From the cell containing the given text, extract its center point as [X, Y] coordinate. 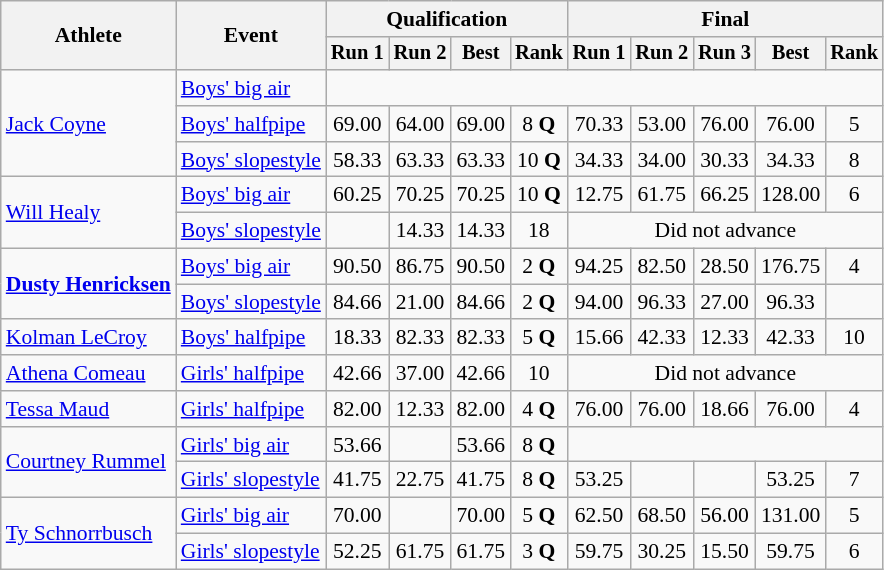
15.50 [724, 552]
53.00 [662, 124]
15.66 [600, 338]
58.33 [358, 160]
56.00 [724, 516]
18.33 [358, 338]
Kolman LeCroy [88, 338]
82.50 [662, 267]
Ty Schnorrbusch [88, 534]
64.00 [420, 124]
94.00 [600, 302]
Qualification [447, 19]
27.00 [724, 302]
Will Healy [88, 212]
4 Q [539, 409]
86.75 [420, 267]
66.25 [724, 195]
Tessa Maud [88, 409]
60.25 [358, 195]
34.00 [662, 160]
68.50 [662, 516]
28.50 [724, 267]
52.25 [358, 552]
18 [539, 231]
18.66 [724, 409]
Dusty Henricksen [88, 284]
21.00 [420, 302]
Athena Comeau [88, 373]
12.75 [600, 195]
Final [726, 19]
8 [854, 160]
176.75 [790, 267]
128.00 [790, 195]
30.33 [724, 160]
7 [854, 480]
3 Q [539, 552]
22.75 [420, 480]
Athlete [88, 36]
Run 3 [724, 54]
70.33 [600, 124]
62.50 [600, 516]
Event [251, 36]
94.25 [600, 267]
37.00 [420, 373]
Courtney Rummel [88, 462]
131.00 [790, 516]
30.25 [662, 552]
Jack Coyne [88, 124]
